Determine the (x, y) coordinate at the center of the cell enclosing the given text.  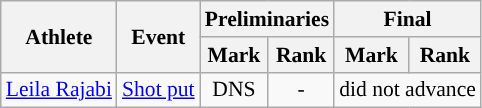
Event (158, 36)
Shot put (158, 90)
Leila Rajabi (59, 90)
DNS (234, 90)
Athlete (59, 36)
Final (408, 19)
did not advance (408, 90)
- (301, 90)
Preliminaries (267, 19)
